Extract the (x, y) coordinate from the center of the cell holding the provided text.  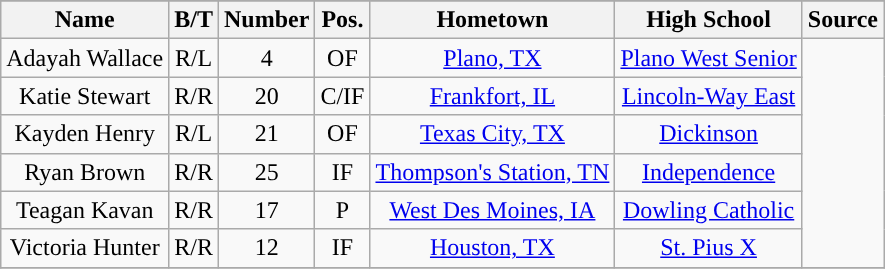
Dowling Catholic (708, 210)
Katie Stewart (85, 96)
17 (266, 210)
High School (708, 20)
Ryan Brown (85, 172)
West Des Moines, IA (492, 210)
Plano, TX (492, 58)
Independence (708, 172)
20 (266, 96)
Teagan Kavan (85, 210)
Pos. (342, 20)
12 (266, 248)
B/T (194, 20)
Adayah Wallace (85, 58)
4 (266, 58)
21 (266, 134)
Dickinson (708, 134)
Plano West Senior (708, 58)
Lincoln-Way East (708, 96)
Name (85, 20)
Kayden Henry (85, 134)
Source (842, 20)
Victoria Hunter (85, 248)
Texas City, TX (492, 134)
P (342, 210)
Houston, TX (492, 248)
Number (266, 20)
St. Pius X (708, 248)
C/IF (342, 96)
25 (266, 172)
Hometown (492, 20)
Thompson's Station, TN (492, 172)
Frankfort, IL (492, 96)
